Detect which cell encompasses the target text, then output its (X, Y) center coordinate. 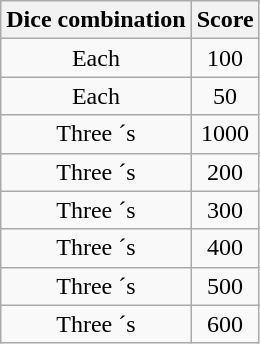
400 (225, 248)
Score (225, 20)
300 (225, 210)
1000 (225, 134)
200 (225, 172)
Dice combination (96, 20)
100 (225, 58)
50 (225, 96)
500 (225, 286)
600 (225, 324)
